Find where the given text appears and provide that cell's center as [X, Y] coordinate. 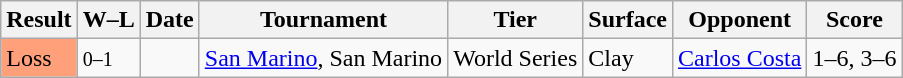
Result [39, 20]
Tournament [323, 20]
World Series [516, 58]
1–6, 3–6 [854, 58]
Date [170, 20]
Surface [628, 20]
Score [854, 20]
San Marino, San Marino [323, 58]
Carlos Costa [739, 58]
Opponent [739, 20]
Clay [628, 58]
Tier [516, 20]
W–L [108, 20]
Loss [39, 58]
0–1 [108, 58]
